From the cell containing the given text, extract its center point as (x, y) coordinate. 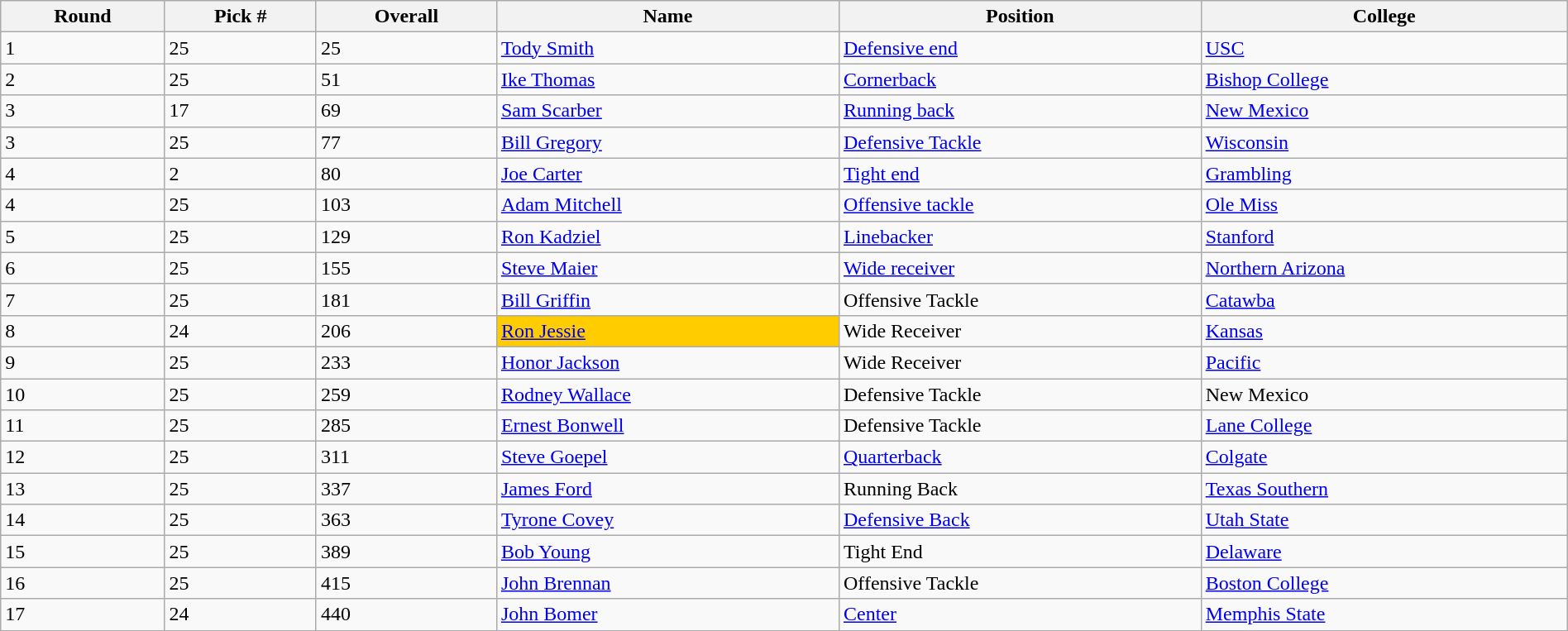
311 (406, 457)
363 (406, 520)
Steve Goepel (667, 457)
Quarterback (1020, 457)
Wisconsin (1384, 142)
Linebacker (1020, 237)
Northern Arizona (1384, 268)
10 (83, 394)
Tyrone Covey (667, 520)
Joe Carter (667, 174)
415 (406, 583)
Ron Kadziel (667, 237)
Colgate (1384, 457)
Ike Thomas (667, 79)
Pacific (1384, 362)
Ron Jessie (667, 331)
Kansas (1384, 331)
Utah State (1384, 520)
285 (406, 426)
Offensive tackle (1020, 205)
Catawba (1384, 299)
Honor Jackson (667, 362)
206 (406, 331)
14 (83, 520)
Bishop College (1384, 79)
Tight End (1020, 552)
13 (83, 489)
Steve Maier (667, 268)
233 (406, 362)
Defensive Back (1020, 520)
51 (406, 79)
John Bomer (667, 614)
Round (83, 17)
337 (406, 489)
Defensive end (1020, 48)
Name (667, 17)
John Brennan (667, 583)
6 (83, 268)
11 (83, 426)
181 (406, 299)
77 (406, 142)
8 (83, 331)
Bob Young (667, 552)
1 (83, 48)
12 (83, 457)
Tody Smith (667, 48)
Delaware (1384, 552)
Position (1020, 17)
Boston College (1384, 583)
Cornerback (1020, 79)
7 (83, 299)
Running Back (1020, 489)
155 (406, 268)
Ole Miss (1384, 205)
16 (83, 583)
Overall (406, 17)
389 (406, 552)
Running back (1020, 111)
5 (83, 237)
Rodney Wallace (667, 394)
Bill Griffin (667, 299)
College (1384, 17)
80 (406, 174)
Bill Gregory (667, 142)
440 (406, 614)
James Ford (667, 489)
Grambling (1384, 174)
Sam Scarber (667, 111)
Memphis State (1384, 614)
USC (1384, 48)
Center (1020, 614)
Tight end (1020, 174)
129 (406, 237)
Ernest Bonwell (667, 426)
Adam Mitchell (667, 205)
9 (83, 362)
259 (406, 394)
69 (406, 111)
Stanford (1384, 237)
15 (83, 552)
103 (406, 205)
Texas Southern (1384, 489)
Lane College (1384, 426)
Wide receiver (1020, 268)
Pick # (240, 17)
